Scan for the cell matching the given text and deliver its [X, Y] coordinate at center. 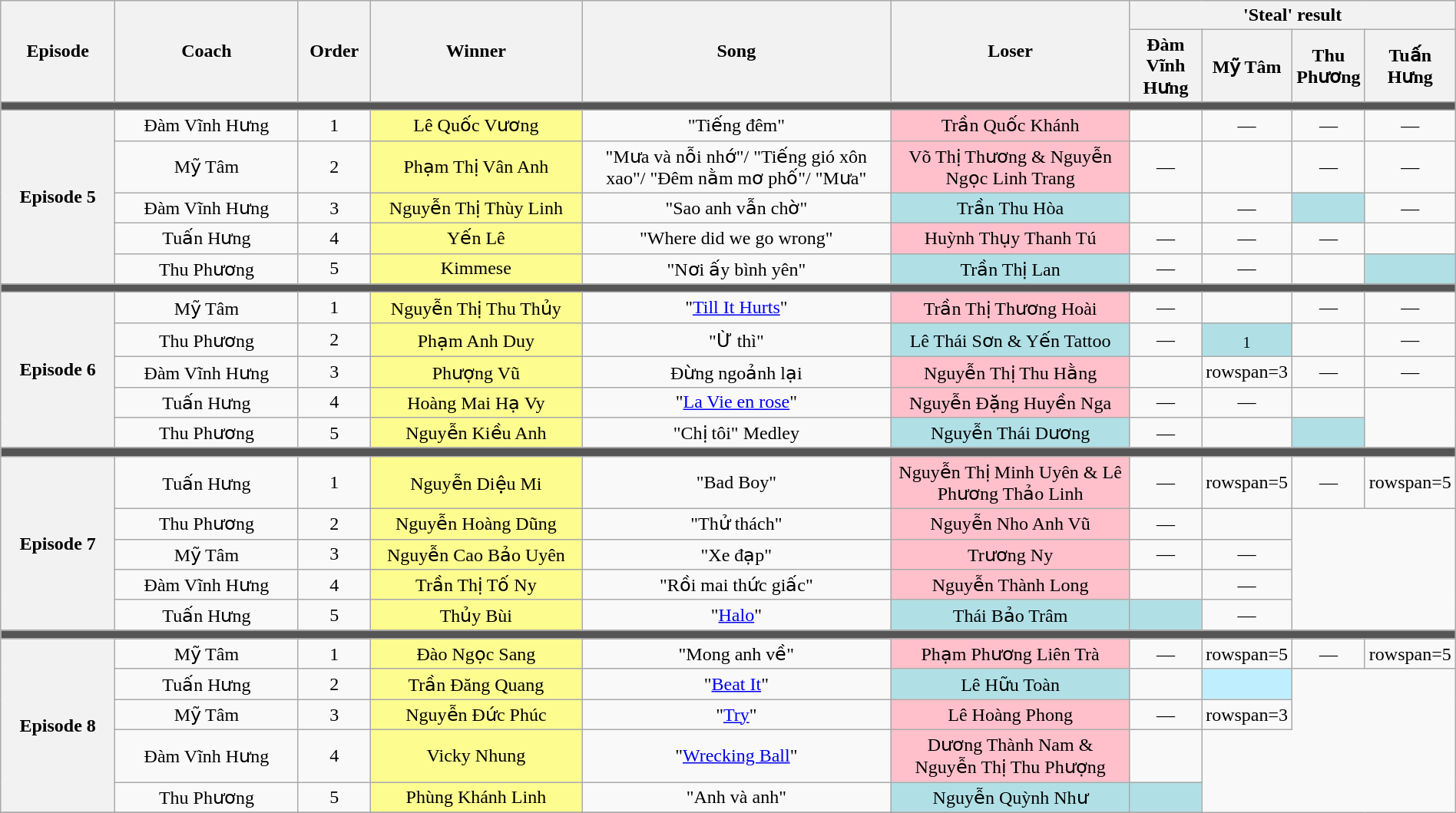
'Steal' result [1292, 15]
"Anh và anh" [736, 798]
"Chị tôi" Medley [736, 433]
Võ Thị Thương & Nguyễn Ngọc Linh Trang [1011, 167]
Trần Thị Lan [1011, 269]
Episode 8 [58, 725]
Loser [1011, 51]
Coach [206, 51]
Nguyễn Hoàng Dũng [476, 524]
Phạm Phương Liên Trà [1011, 654]
Lê Hoàng Phong [1011, 715]
"Tiếng đêm" [736, 125]
Nguyễn Thị Thùy Linh [476, 208]
Order [334, 51]
"Ừ thì" [736, 339]
Kimmese [476, 269]
"Rồi mai thức giấc" [736, 585]
"Where did we go wrong" [736, 239]
Nguyễn Nho Anh Vũ [1011, 524]
Lê Quốc Vương [476, 125]
Phạm Thị Vân Anh [476, 167]
Winner [476, 51]
"Till It Hurts" [736, 308]
Phùng Khánh Linh [476, 798]
Nguyễn Thị Thu Thủy [476, 308]
Nguyễn Thành Long [1011, 585]
Trần Thu Hòa [1011, 208]
"Thử thách" [736, 524]
"Mong anh về" [736, 654]
Đào Ngọc Sang [476, 654]
"Halo" [736, 615]
Nguyễn Đặng Huyền Nga [1011, 402]
Huỳnh Thụy Thanh Tú [1011, 239]
Nguyễn Thái Dương [1011, 433]
Nguyễn Đức Phúc [476, 715]
Episode 6 [58, 370]
Nguyễn Cao Bảo Uyên [476, 554]
Episode 5 [58, 197]
Nguyễn Kiều Anh [476, 433]
Episode 7 [58, 543]
Episode [58, 51]
Trần Quốc Khánh [1011, 125]
Trần Đăng Quang [476, 684]
"Sao anh vẫn chờ" [736, 208]
Phượng Vũ [476, 372]
Vicky Nhung [476, 756]
"Bad Boy" [736, 482]
Thái Bảo Trâm [1011, 615]
"Nơi ấy bình yên" [736, 269]
"Try" [736, 715]
Lê Thái Sơn & Yến Tattoo [1011, 339]
"Xe đạp" [736, 554]
Trần Thị Tố Ny [476, 585]
"Wrecking Ball" [736, 756]
Nguyễn Thị Minh Uyên & Lê Phương Thảo Linh [1011, 482]
Trương Ny [1011, 554]
Lê Hữu Toàn [1011, 684]
Đừng ngoảnh lại [736, 372]
Nguyễn Diệu Mi [476, 482]
Trần Thị Thương Hoài [1011, 308]
Nguyễn Quỳnh Như [1011, 798]
Yến Lê [476, 239]
"Mưa và nỗi nhớ"/ "Tiếng gió xôn xao"/ "Đêm nằm mơ phố"/ "Mưa" [736, 167]
"Beat It" [736, 684]
Dương Thành Nam & Nguyễn Thị Thu Phượng [1011, 756]
Thủy Bùi [476, 615]
Song [736, 51]
Phạm Anh Duy [476, 339]
Nguyễn Thị Thu Hằng [1011, 372]
"La Vie en rose" [736, 402]
Hoàng Mai Hạ Vy [476, 402]
